Pinpoint the cell where the given text exists, returning its (x, y) midpoint coordinate. 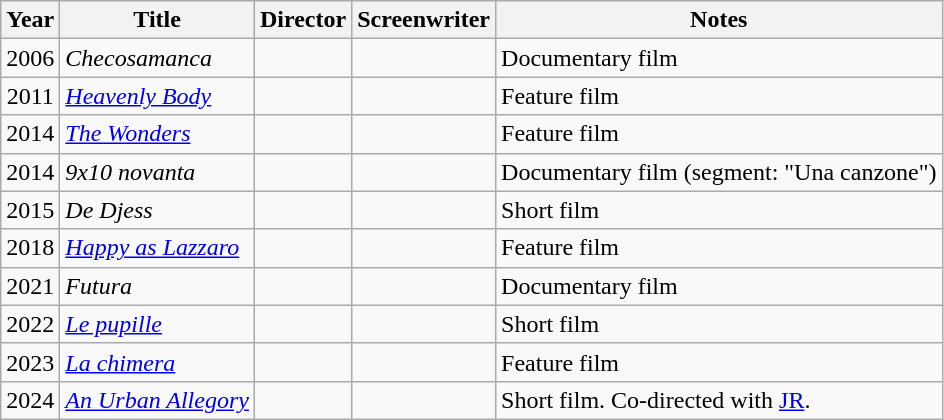
Futura (158, 286)
Le pupille (158, 324)
Checosamanca (158, 58)
An Urban Allegory (158, 400)
2006 (30, 58)
Happy as Lazzaro (158, 248)
Notes (720, 20)
Year (30, 20)
2023 (30, 362)
The Wonders (158, 134)
Short film. Co-directed with JR. (720, 400)
Director (302, 20)
2015 (30, 210)
Title (158, 20)
2022 (30, 324)
2021 (30, 286)
Screenwriter (424, 20)
La chimera (158, 362)
Heavenly Body (158, 96)
Documentary film (segment: "Una canzone") (720, 172)
2018 (30, 248)
2024 (30, 400)
2011 (30, 96)
9x10 novanta (158, 172)
De Djess (158, 210)
